Identify which cell holds the provided text, then report its [x, y] central coordinate. 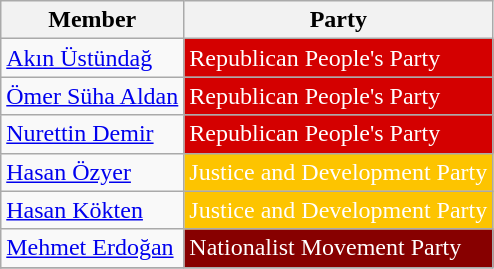
Ömer Süha Aldan [92, 96]
Nurettin Demir [92, 134]
Party [338, 20]
Hasan Kökten [92, 210]
Hasan Özyer [92, 172]
Akın Üstündağ [92, 58]
Nationalist Movement Party [338, 248]
Member [92, 20]
Mehmet Erdoğan [92, 248]
